Output the (X, Y) coordinate of the center of the cell containing the given text.  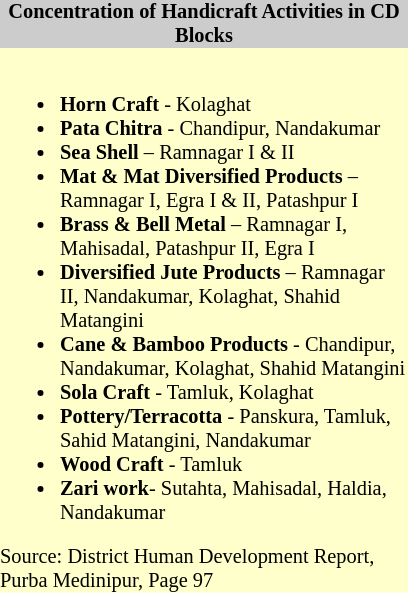
Concentration of Handicraft Activities in CD Blocks (204, 24)
